Find where the given text appears and provide that cell's center as [X, Y] coordinate. 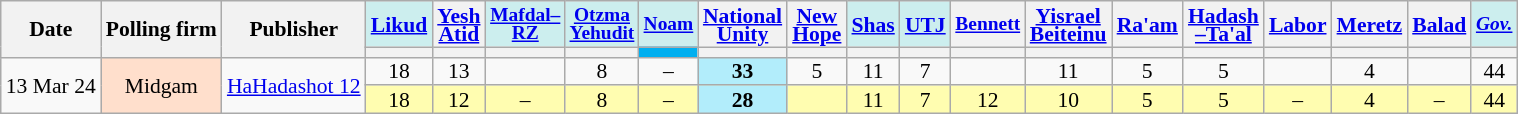
Shas [872, 24]
HaHadashot 12 [294, 85]
Publisher [294, 29]
Mafdal–RZ [526, 24]
NationalUnity [742, 24]
Noam [668, 24]
OtzmaYehudit [602, 24]
YisraelBeiteinu [1068, 24]
Midgam [162, 85]
NewHope [816, 24]
Date [51, 29]
Meretz [1370, 24]
Hadash–Ta'al [1224, 24]
Polling firm [162, 29]
Likud [400, 24]
UTJ [926, 24]
Balad [1439, 24]
Labor [1298, 24]
Gov. [1494, 24]
13 Mar 24 [51, 85]
28 [742, 100]
Ra'am [1148, 24]
Bennett [988, 24]
33 [742, 71]
13 [458, 71]
YeshAtid [458, 24]
10 [1068, 100]
